Locate the cell with the specified text and output its [x, y] center coordinate. 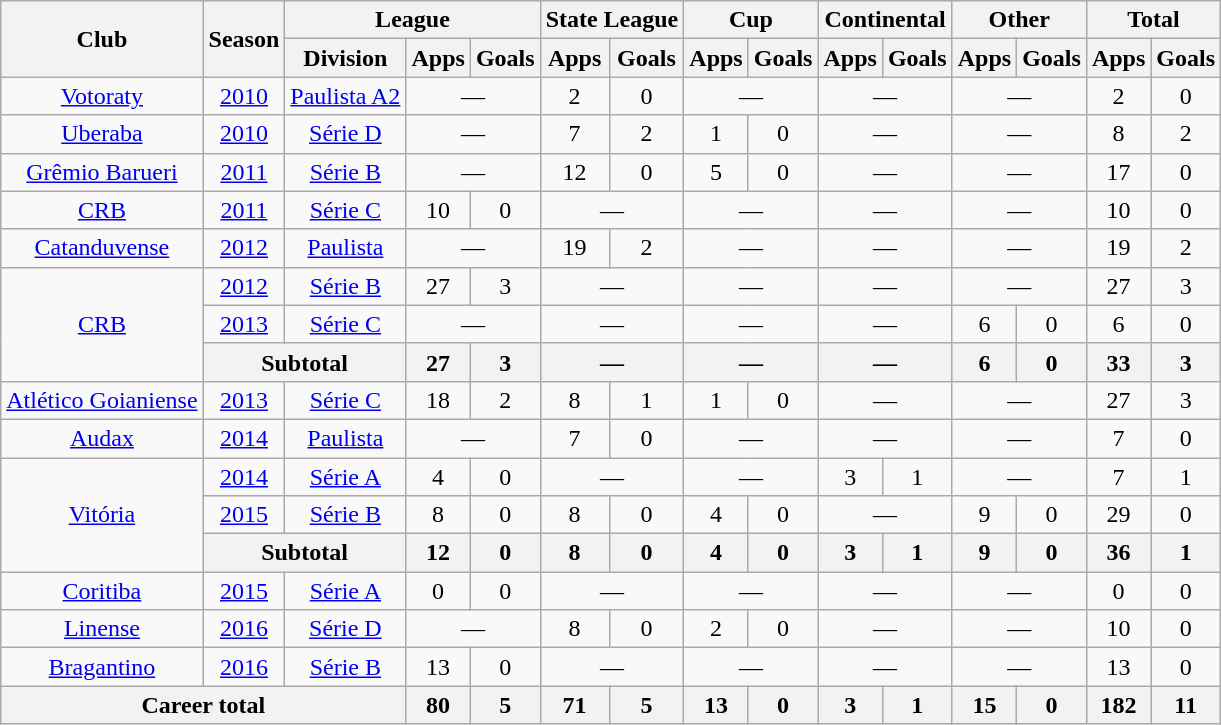
71 [574, 705]
State League [612, 20]
80 [438, 705]
Season [244, 39]
Other [1019, 20]
17 [1118, 172]
18 [438, 400]
Cup [751, 20]
Continental [885, 20]
Bragantino [102, 667]
15 [984, 705]
Grêmio Barueri [102, 172]
Division [346, 58]
36 [1118, 553]
29 [1118, 515]
Career total [204, 705]
Coritiba [102, 591]
Uberaba [102, 134]
Paulista A2 [346, 96]
Club [102, 39]
11 [1186, 705]
Vitória [102, 515]
League [412, 20]
Atlético Goianiense [102, 400]
Votoraty [102, 96]
182 [1118, 705]
Catanduvense [102, 248]
33 [1118, 362]
Total [1153, 20]
Linense [102, 629]
Audax [102, 438]
